Return the [x, y] coordinate for the center point of the cell that contains the specified text.  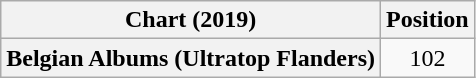
Belgian Albums (Ultratop Flanders) [191, 58]
Chart (2019) [191, 20]
102 [428, 58]
Position [428, 20]
